Output the (X, Y) coordinate of the center of the cell containing the given text.  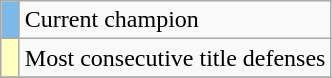
Most consecutive title defenses (175, 58)
Current champion (175, 20)
